Pinpoint the cell where the given text exists, returning its (x, y) midpoint coordinate. 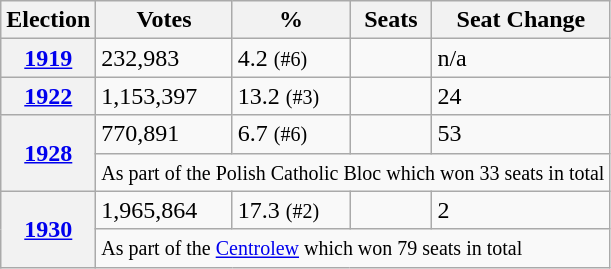
As part of the Centrolew which won 79 seats in total (353, 248)
Seats (391, 20)
4.2 (#6) (291, 58)
6.7 (#6) (291, 134)
2 (521, 210)
1922 (48, 96)
1,153,397 (164, 96)
Seat Change (521, 20)
13.2 (#3) (291, 96)
53 (521, 134)
Votes (164, 20)
17.3 (#2) (291, 210)
232,983 (164, 58)
24 (521, 96)
As part of the Polish Catholic Bloc which won 33 seats in total (353, 172)
1919 (48, 58)
1928 (48, 153)
770,891 (164, 134)
1,965,864 (164, 210)
% (291, 20)
n/a (521, 58)
Election (48, 20)
1930 (48, 229)
